Provide the [x, y] coordinate of the cell's center where the given text is located.  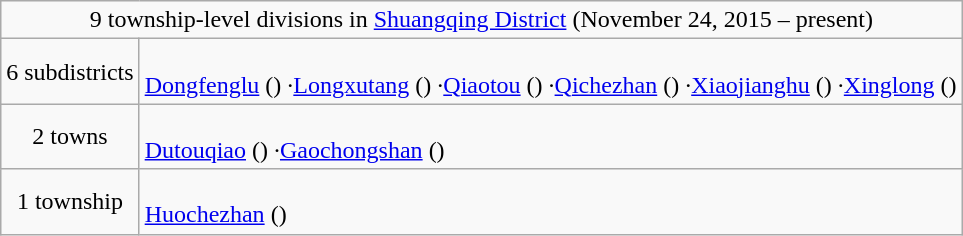
9 township-level divisions in Shuangqing District (November 24, 2015 – present) [482, 20]
Dutouqiao () ·Gaochongshan () [550, 136]
Huochezhan () [550, 202]
2 towns [70, 136]
Dongfenglu () ·Longxutang () ·Qiaotou () ·Qichezhan () ·Xiaojianghu () ·Xinglong () [550, 72]
6 subdistricts [70, 72]
1 township [70, 202]
